Detect which cell encompasses the target text, then output its (x, y) center coordinate. 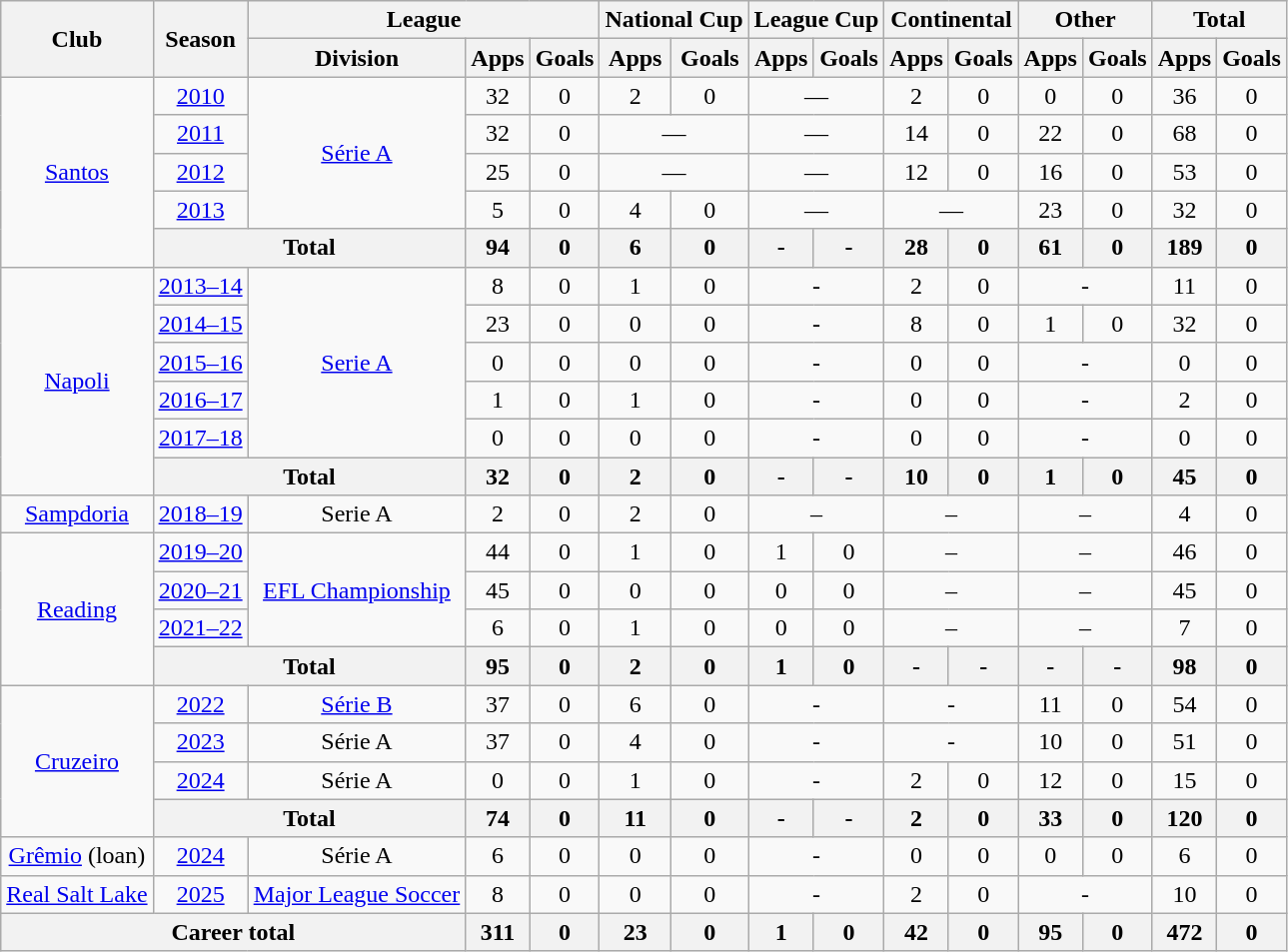
League (424, 20)
2018–19 (200, 514)
74 (498, 818)
94 (498, 248)
2017–18 (200, 438)
189 (1184, 248)
2010 (200, 96)
53 (1184, 172)
2023 (200, 742)
Grêmio (loan) (77, 856)
120 (1184, 818)
Career total (234, 932)
5 (498, 210)
2013–14 (200, 286)
2021–22 (200, 628)
2020–21 (200, 590)
54 (1184, 704)
Club (77, 39)
68 (1184, 134)
Major League Soccer (357, 894)
2013 (200, 210)
2015–16 (200, 362)
16 (1050, 172)
15 (1184, 780)
28 (916, 248)
Other (1085, 20)
36 (1184, 96)
National Cup (673, 20)
44 (498, 552)
League Cup (816, 20)
2014–15 (200, 324)
42 (916, 932)
Série B (357, 704)
25 (498, 172)
2025 (200, 894)
Cruzeiro (77, 761)
98 (1184, 666)
2019–20 (200, 552)
Division (357, 58)
Santos (77, 172)
2012 (200, 172)
61 (1050, 248)
Reading (77, 609)
2016–17 (200, 400)
2011 (200, 134)
22 (1050, 134)
2022 (200, 704)
Real Salt Lake (77, 894)
46 (1184, 552)
311 (498, 932)
33 (1050, 818)
EFL Championship (357, 590)
7 (1184, 628)
Continental (951, 20)
Sampdoria (77, 514)
472 (1184, 932)
Season (200, 39)
51 (1184, 742)
14 (916, 134)
Napoli (77, 381)
